Scan for the cell matching the given text and deliver its (X, Y) coordinate at center. 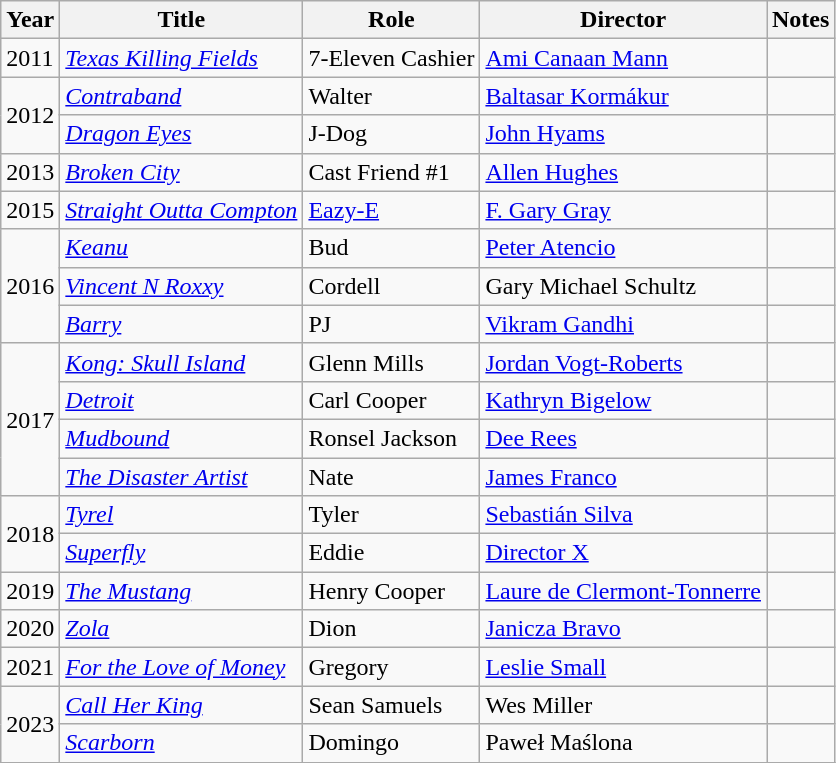
Walter (392, 96)
Broken City (182, 172)
Gary Michael Schultz (624, 286)
Glenn Mills (392, 362)
Cast Friend #1 (392, 172)
Detroit (182, 400)
Dragon Eyes (182, 134)
Notes (800, 20)
Texas Killing Fields (182, 58)
Title (182, 20)
Leslie Small (624, 667)
J-Dog (392, 134)
2017 (30, 419)
Sean Samuels (392, 705)
Baltasar Kormákur (624, 96)
Cordell (392, 286)
F. Gary Gray (624, 210)
Straight Outta Compton (182, 210)
Henry Cooper (392, 591)
Director X (624, 553)
Keanu (182, 248)
Wes Miller (624, 705)
2015 (30, 210)
PJ (392, 324)
Superfly (182, 553)
Ami Canaan Mann (624, 58)
2020 (30, 629)
The Mustang (182, 591)
Scarborn (182, 743)
Call Her King (182, 705)
Director (624, 20)
2016 (30, 286)
2013 (30, 172)
2011 (30, 58)
Carl Cooper (392, 400)
Bud (392, 248)
Allen Hughes (624, 172)
2023 (30, 724)
Year (30, 20)
2019 (30, 591)
The Disaster Artist (182, 477)
Nate (392, 477)
Janicza Bravo (624, 629)
Barry (182, 324)
2018 (30, 534)
Domingo (392, 743)
Vikram Gandhi (624, 324)
Tyrel (182, 515)
Mudbound (182, 438)
John Hyams (624, 134)
James Franco (624, 477)
Gregory (392, 667)
For the Love of Money (182, 667)
Laure de Clermont-Tonnerre (624, 591)
Peter Atencio (624, 248)
2012 (30, 115)
Zola (182, 629)
7-Eleven Cashier (392, 58)
Tyler (392, 515)
Kathryn Bigelow (624, 400)
Jordan Vogt-Roberts (624, 362)
Ronsel Jackson (392, 438)
Dion (392, 629)
Dee Rees (624, 438)
Paweł Maślona (624, 743)
Sebastián Silva (624, 515)
Kong: Skull Island (182, 362)
Eazy-E (392, 210)
Contraband (182, 96)
2021 (30, 667)
Role (392, 20)
Eddie (392, 553)
Vincent N Roxxy (182, 286)
